Determine the [X, Y] coordinate at the center of the cell enclosing the given text.  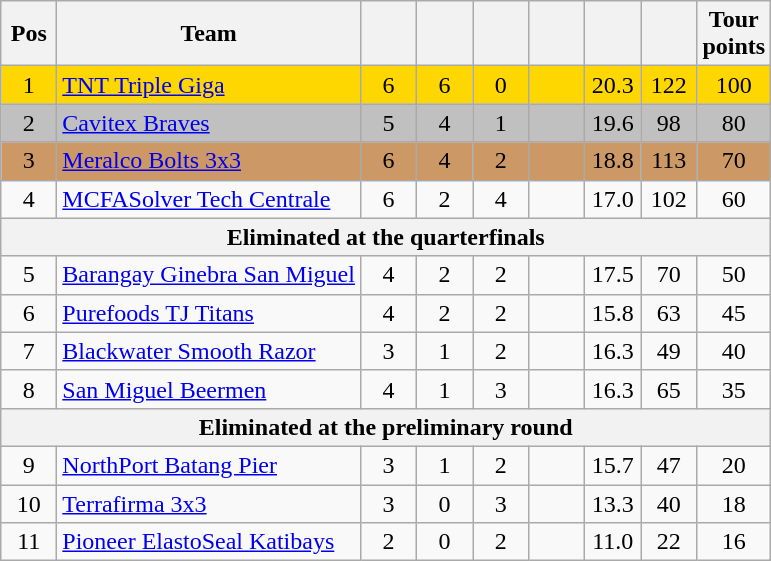
Meralco Bolts 3x3 [209, 161]
18.8 [613, 161]
Cavitex Braves [209, 123]
50 [734, 275]
Eliminated at the quarterfinals [386, 237]
NorthPort Batang Pier [209, 465]
15.8 [613, 313]
22 [669, 542]
11 [29, 542]
Purefoods TJ Titans [209, 313]
80 [734, 123]
15.7 [613, 465]
San Miguel Beermen [209, 389]
49 [669, 351]
Team [209, 34]
45 [734, 313]
100 [734, 85]
16 [734, 542]
20.3 [613, 85]
63 [669, 313]
Pioneer ElastoSeal Katibays [209, 542]
13.3 [613, 503]
TNT Triple Giga [209, 85]
9 [29, 465]
17.0 [613, 199]
113 [669, 161]
7 [29, 351]
35 [734, 389]
19.6 [613, 123]
Pos [29, 34]
18 [734, 503]
Barangay Ginebra San Miguel [209, 275]
102 [669, 199]
60 [734, 199]
11.0 [613, 542]
Terrafirma 3x3 [209, 503]
65 [669, 389]
Blackwater Smooth Razor [209, 351]
10 [29, 503]
MCFASolver Tech Centrale [209, 199]
47 [669, 465]
Eliminated at the preliminary round [386, 427]
122 [669, 85]
8 [29, 389]
Tour points [734, 34]
17.5 [613, 275]
20 [734, 465]
98 [669, 123]
